For the text-containing cell, return its midpoint in (X, Y) coordinate format. 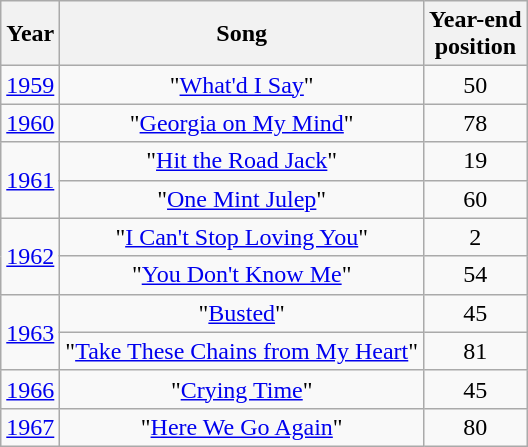
"Busted" (242, 313)
"Crying Time" (242, 389)
"Here We Go Again" (242, 427)
Year-endposition (476, 34)
"Georgia on My Mind" (242, 123)
Year (30, 34)
19 (476, 161)
"Hit the Road Jack" (242, 161)
1961 (30, 180)
80 (476, 427)
78 (476, 123)
1967 (30, 427)
1959 (30, 85)
1960 (30, 123)
1962 (30, 256)
54 (476, 275)
"You Don't Know Me" (242, 275)
2 (476, 237)
"I Can't Stop Loving You" (242, 237)
1963 (30, 332)
50 (476, 85)
81 (476, 351)
Song (242, 34)
"What'd I Say" (242, 85)
"Take These Chains from My Heart" (242, 351)
60 (476, 199)
"One Mint Julep" (242, 199)
1966 (30, 389)
